Scan for the cell matching the given text and deliver its (X, Y) coordinate at center. 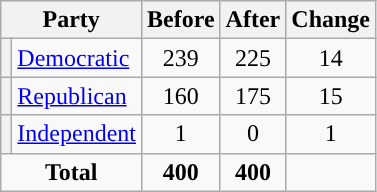
0 (253, 134)
175 (253, 96)
Before (180, 20)
Independent (77, 134)
Republican (77, 96)
Democratic (77, 58)
Party (72, 20)
After (253, 20)
160 (180, 96)
225 (253, 58)
15 (331, 96)
Change (331, 20)
14 (331, 58)
Total (72, 172)
239 (180, 58)
